Capture the cell that displays the provided text and extract its (X, Y) central coordinate. 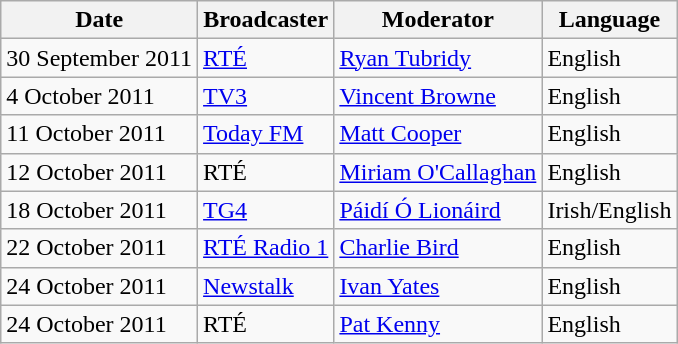
Newstalk (266, 286)
Language (610, 20)
Charlie Bird (438, 248)
18 October 2011 (100, 210)
Miriam O'Callaghan (438, 172)
Date (100, 20)
Irish/English (610, 210)
Vincent Browne (438, 96)
11 October 2011 (100, 134)
Broadcaster (266, 20)
TG4 (266, 210)
RTÉ Radio 1 (266, 248)
Ivan Yates (438, 286)
Today FM (266, 134)
22 October 2011 (100, 248)
Ryan Tubridy (438, 58)
30 September 2011 (100, 58)
4 October 2011 (100, 96)
Matt Cooper (438, 134)
Moderator (438, 20)
TV3 (266, 96)
12 October 2011 (100, 172)
Páidí Ó Lionáird (438, 210)
Pat Kenny (438, 324)
